Identify which cell holds the provided text, then report its [x, y] central coordinate. 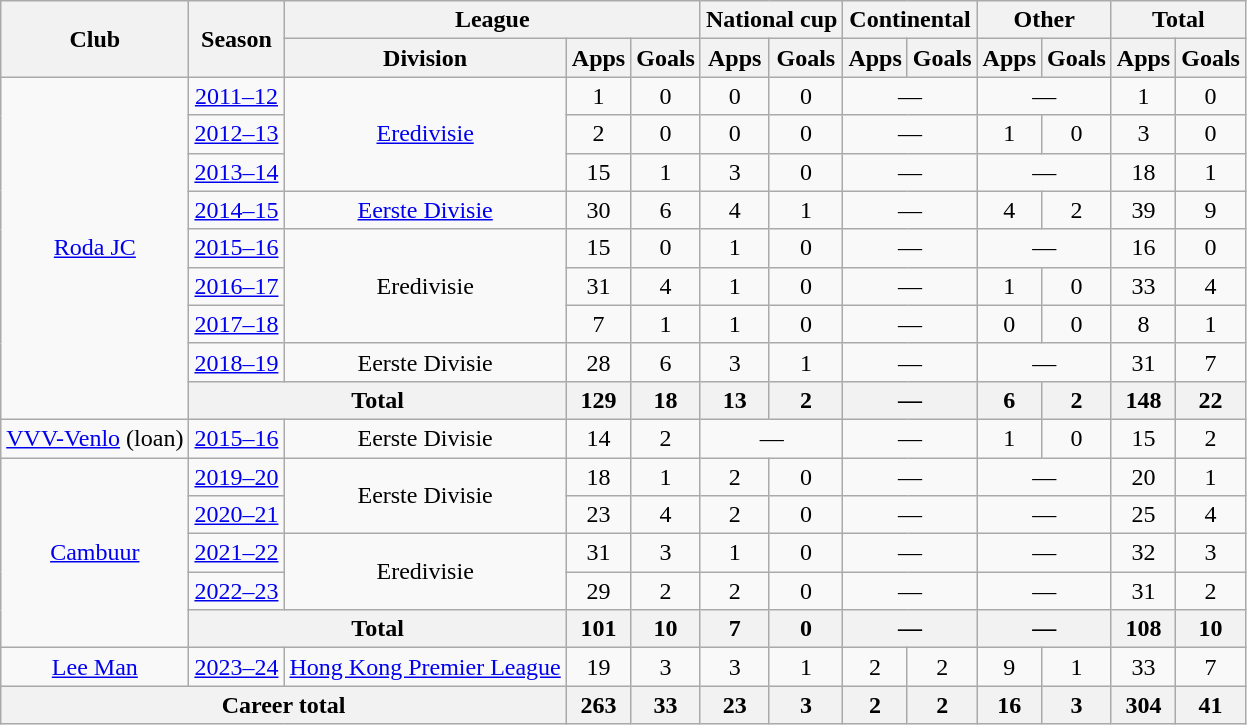
2021–22 [236, 553]
Other [1044, 20]
2016–17 [236, 286]
22 [1211, 400]
2013–14 [236, 172]
2014–15 [236, 210]
Season [236, 39]
13 [734, 400]
Hong Kong Premier League [425, 667]
Continental [910, 20]
2011–12 [236, 96]
20 [1143, 477]
304 [1143, 705]
Cambuur [95, 553]
8 [1143, 324]
39 [1143, 210]
2022–23 [236, 591]
25 [1143, 515]
2018–19 [236, 362]
129 [598, 400]
2019–20 [236, 477]
29 [598, 591]
League [492, 20]
2017–18 [236, 324]
Lee Man [95, 667]
41 [1211, 705]
30 [598, 210]
2012–13 [236, 134]
28 [598, 362]
108 [1143, 629]
Roda JC [95, 248]
Division [425, 58]
263 [598, 705]
32 [1143, 553]
14 [598, 438]
19 [598, 667]
148 [1143, 400]
VVV-Venlo (loan) [95, 438]
Club [95, 39]
National cup [771, 20]
2023–24 [236, 667]
101 [598, 629]
Career total [284, 705]
2020–21 [236, 515]
